Return the (x, y) coordinate for the center point of the cell that contains the specified text.  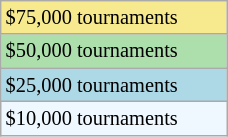
$10,000 tournaments (114, 118)
$75,000 tournaments (114, 17)
$50,000 tournaments (114, 51)
$25,000 tournaments (114, 85)
